Output the [X, Y] coordinate of the center of the cell containing the given text.  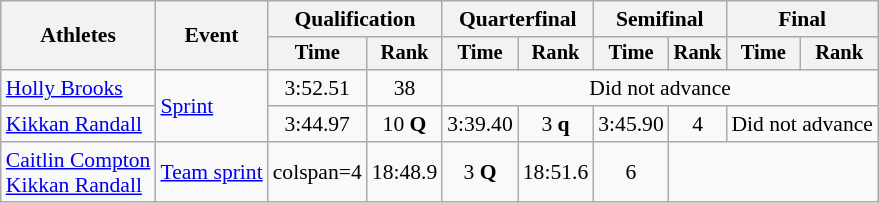
4 [698, 124]
Sprint [211, 106]
Team sprint [211, 172]
3:52.51 [318, 88]
3 Q [480, 172]
Holly Brooks [78, 88]
3 q [556, 124]
Event [211, 36]
3:39.40 [480, 124]
Semifinal [660, 19]
Kikkan Randall [78, 124]
Caitlin ComptonKikkan Randall [78, 172]
3:45.90 [630, 124]
18:51.6 [556, 172]
Final [802, 19]
colspan=4 [318, 172]
Athletes [78, 36]
Quarterfinal [518, 19]
Qualification [356, 19]
6 [630, 172]
38 [404, 88]
3:44.97 [318, 124]
10 Q [404, 124]
18:48.9 [404, 172]
